Return (x, y) of the center of cell containing provided text 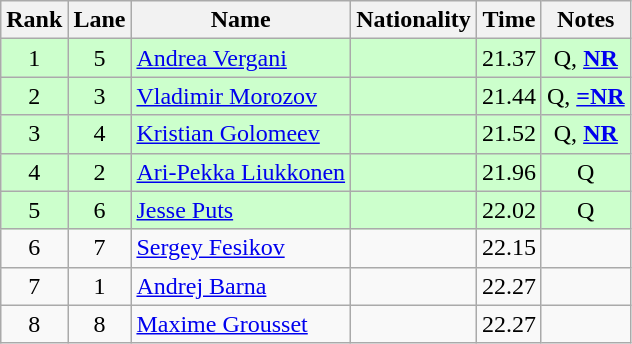
Nationality (414, 20)
Maxime Grousset (241, 324)
Q, =NR (586, 96)
Sergey Fesikov (241, 248)
Jesse Puts (241, 210)
Notes (586, 20)
Lane (100, 20)
22.15 (508, 248)
Name (241, 20)
21.96 (508, 172)
21.44 (508, 96)
Andrej Barna (241, 286)
Kristian Golomeev (241, 134)
Ari-Pekka Liukkonen (241, 172)
Time (508, 20)
Rank (34, 20)
21.52 (508, 134)
21.37 (508, 58)
Vladimir Morozov (241, 96)
22.02 (508, 210)
Andrea Vergani (241, 58)
